Locate the cell with the specified text and output its (x, y) center coordinate. 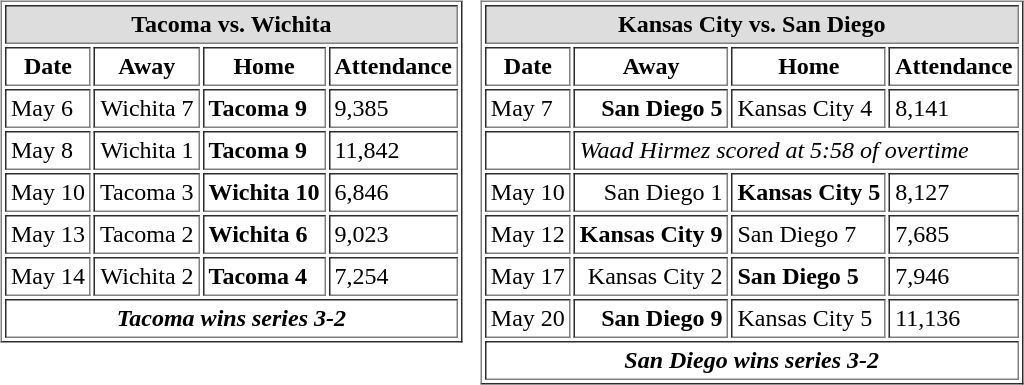
Tacoma 3 (147, 192)
11,842 (394, 150)
May 7 (528, 108)
8,127 (954, 192)
San Diego 1 (652, 192)
Tacoma vs. Wichita (232, 24)
May 12 (528, 234)
May 17 (528, 276)
May 13 (48, 234)
Kansas City 2 (652, 276)
Tacoma 4 (264, 276)
Tacoma 2 (147, 234)
Waad Hirmez scored at 5:58 of overtime (796, 150)
6,846 (394, 192)
9,023 (394, 234)
Wichita 2 (147, 276)
7,685 (954, 234)
Wichita 10 (264, 192)
San Diego 9 (652, 318)
San Diego wins series 3-2 (752, 360)
7,254 (394, 276)
11,136 (954, 318)
Kansas City vs. San Diego (752, 24)
Tacoma wins series 3-2 (232, 318)
Wichita 1 (147, 150)
San Diego 7 (810, 234)
May 14 (48, 276)
Kansas City 9 (652, 234)
May 8 (48, 150)
9,385 (394, 108)
May 6 (48, 108)
7,946 (954, 276)
Wichita 7 (147, 108)
8,141 (954, 108)
May 20 (528, 318)
Kansas City 4 (810, 108)
Wichita 6 (264, 234)
